Pinpoint the cell where the given text exists, returning its [X, Y] midpoint coordinate. 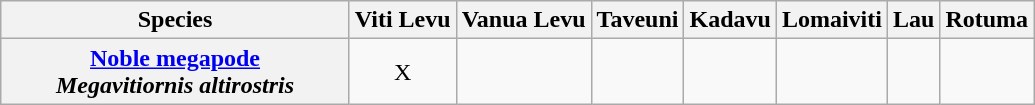
Lau [913, 20]
Rotuma [987, 20]
Lomaiviti [832, 20]
X [402, 72]
Noble megapodeMegavitiornis altirostris [176, 72]
Viti Levu [402, 20]
Species [176, 20]
Taveuni [638, 20]
Kadavu [730, 20]
Vanua Levu [524, 20]
